Return (x, y) of the center of cell containing provided text 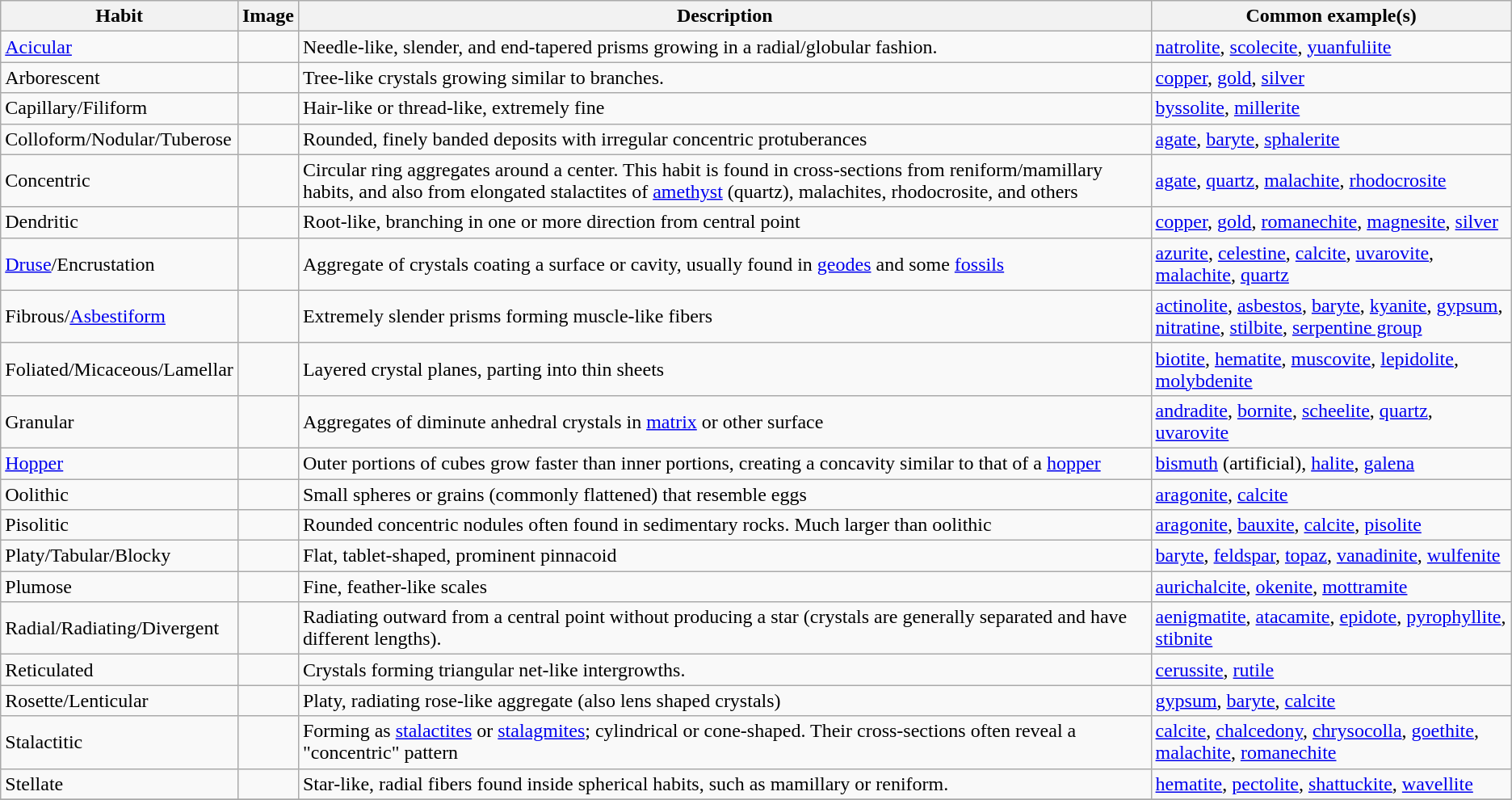
natrolite, scolecite, yuanfuliite (1331, 47)
Hair-like or thread-like, extremely fine (724, 108)
cerussite, rutile (1331, 670)
Hopper (120, 463)
Tree-like crystals growing similar to branches. (724, 78)
azurite, celestine, calcite, uvarovite, malachite, quartz (1331, 263)
Extremely slender prisms forming muscle-like fibers (724, 317)
Common example(s) (1331, 16)
Fibrous/Asbestiform (120, 317)
Acicular (120, 47)
hematite, pectolite, shattuckite, wavellite (1331, 784)
bismuth (artificial), halite, galena (1331, 463)
Description (724, 16)
Needle-like, slender, and end-tapered prisms growing in a radial/globular fashion. (724, 47)
Dendritic (120, 222)
Oolithic (120, 494)
aragonite, bauxite, calcite, pisolite (1331, 525)
Outer portions of cubes grow faster than inner portions, creating a concavity similar to that of a hopper (724, 463)
aurichalcite, okenite, mottramite (1331, 587)
Stalactitic (120, 742)
aragonite, calcite (1331, 494)
calcite, chalcedony, chrysocolla, goethite, malachite, romanechite (1331, 742)
Concentric (120, 181)
Foliated/Micaceous/Lamellar (120, 368)
Capillary/Filiform (120, 108)
copper, gold, silver (1331, 78)
Radiating outward from a central point without producing a star (crystals are generally separated and have different lengths). (724, 629)
Rosette/Lenticular (120, 701)
Star-like, radial fibers found inside spherical habits, such as mamillary or reniform. (724, 784)
Druse/Encrustation (120, 263)
actinolite, asbestos, baryte, kyanite, gypsum, nitratine, stilbite, serpentine group (1331, 317)
Reticulated (120, 670)
Small spheres or grains (commonly flattened) that resemble eggs (724, 494)
biotite, hematite, muscovite, lepidolite, molybdenite (1331, 368)
Habit (120, 16)
aenigmatite, atacamite, epidote, pyrophyllite, stibnite (1331, 629)
Layered crystal planes, parting into thin sheets (724, 368)
Rounded, finely banded deposits with irregular concentric protuberances (724, 139)
Granular (120, 422)
agate, baryte, sphalerite (1331, 139)
Root-like, branching in one or more direction from central point (724, 222)
Aggregate of crystals coating a surface or cavity, usually found in geodes and some fossils (724, 263)
Platy, radiating rose-like aggregate (also lens shaped crystals) (724, 701)
Crystals forming triangular net-like intergrowths. (724, 670)
Image (268, 16)
Plumose (120, 587)
Flat, tablet-shaped, prominent pinnacoid (724, 556)
Fine, feather-like scales (724, 587)
Stellate (120, 784)
gypsum, baryte, calcite (1331, 701)
agate, quartz, malachite, rhodocrosite (1331, 181)
baryte, feldspar, topaz, vanadinite, wulfenite (1331, 556)
Radial/Radiating/Divergent (120, 629)
Rounded concentric nodules often found in sedimentary rocks. Much larger than oolithic (724, 525)
Pisolitic (120, 525)
Arborescent (120, 78)
copper, gold, romanechite, magnesite, silver (1331, 222)
byssolite, millerite (1331, 108)
andradite, bornite, scheelite, quartz, uvarovite (1331, 422)
Aggregates of diminute anhedral crystals in matrix or other surface (724, 422)
Forming as stalactites or stalagmites; cylindrical or cone-shaped. Their cross-sections often reveal a "concentric" pattern (724, 742)
Platy/Tabular/Blocky (120, 556)
Colloform/Nodular/Tuberose (120, 139)
